Detect which cell encompasses the target text, then output its [X, Y] center coordinate. 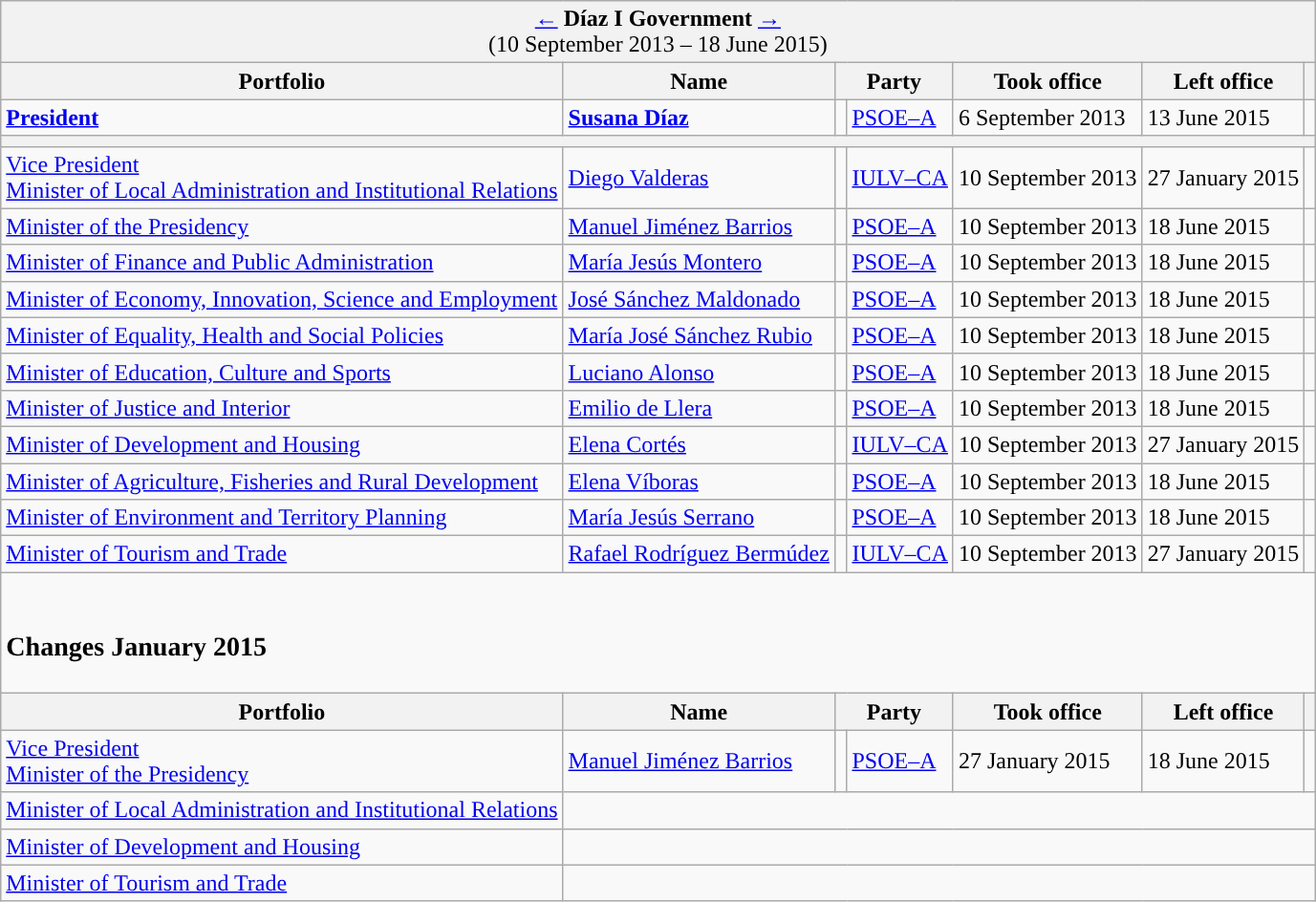
Elena Víboras [699, 481]
← Díaz I Government →(10 September 2013 – 18 June 2015) [658, 32]
Elena Cortés [699, 444]
Minister of Education, Culture and Sports [282, 372]
Rafael Rodríguez Bermúdez [699, 554]
President [282, 118]
María Jesús Serrano [699, 518]
Minister of Environment and Territory Planning [282, 518]
Minister of Agriculture, Fisheries and Rural Development [282, 481]
Minister of Finance and Public Administration [282, 263]
Luciano Alonso [699, 372]
Vice PresidentMinister of the Presidency [282, 761]
Minister of Local Administration and Institutional Relations [282, 810]
Minister of the Presidency [282, 226]
Emilio de Llera [699, 408]
6 September 2013 [1047, 118]
Minister of Equality, Health and Social Policies [282, 335]
Changes January 2015 [658, 633]
José Sánchez Maldonado [699, 299]
María José Sánchez Rubio [699, 335]
Diego Valderas [699, 178]
María Jesús Montero [699, 263]
Susana Díaz [699, 118]
Vice PresidentMinister of Local Administration and Institutional Relations [282, 178]
13 June 2015 [1223, 118]
Minister of Economy, Innovation, Science and Employment [282, 299]
Minister of Justice and Interior [282, 408]
